Provide the [X, Y] coordinate of the cell's center where the given text is located.  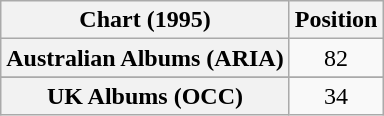
82 [336, 58]
Chart (1995) [145, 20]
Australian Albums (ARIA) [145, 58]
34 [336, 96]
Position [336, 20]
UK Albums (OCC) [145, 96]
